Extract the (X, Y) coordinate from the center of the cell holding the provided text.  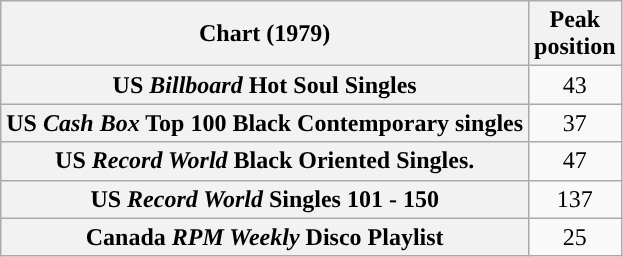
137 (575, 199)
US Record World Black Oriented Singles. (265, 161)
US Record World Singles 101 - 150 (265, 199)
Canada RPM Weekly Disco Playlist (265, 237)
43 (575, 85)
47 (575, 161)
37 (575, 123)
25 (575, 237)
Peakposition (575, 34)
Chart (1979) (265, 34)
US Cash Box Top 100 Black Contemporary singles (265, 123)
US Billboard Hot Soul Singles (265, 85)
